Identify which cell holds the provided text, then report its (X, Y) central coordinate. 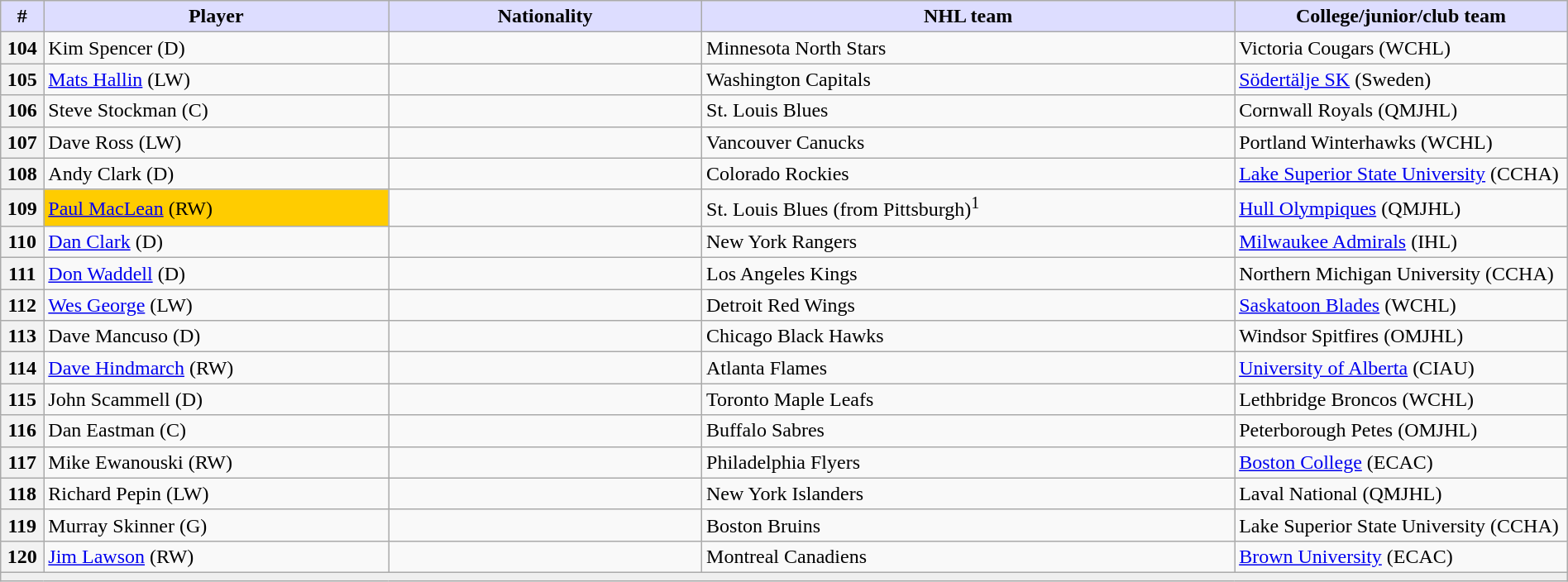
Dan Eastman (C) (217, 431)
Boston College (ECAC) (1401, 462)
Dave Ross (LW) (217, 142)
Peterborough Petes (OMJHL) (1401, 431)
Kim Spencer (D) (217, 48)
Richard Pepin (LW) (217, 494)
Don Waddell (D) (217, 274)
Northern Michigan University (CCHA) (1401, 274)
Dave Hindmarch (RW) (217, 368)
Los Angeles Kings (968, 274)
Vancouver Canucks (968, 142)
114 (22, 368)
118 (22, 494)
Jim Lawson (RW) (217, 556)
Brown University (ECAC) (1401, 556)
Murray Skinner (G) (217, 525)
Hull Olympiques (QMJHL) (1401, 208)
Detroit Red Wings (968, 305)
110 (22, 242)
Andy Clark (D) (217, 174)
113 (22, 336)
St. Louis Blues (968, 111)
Cornwall Royals (QMJHL) (1401, 111)
Toronto Maple Leafs (968, 399)
Södertälje SK (Sweden) (1401, 79)
Minnesota North Stars (968, 48)
119 (22, 525)
Player (217, 17)
Atlanta Flames (968, 368)
Mats Hallin (LW) (217, 79)
Wes George (LW) (217, 305)
115 (22, 399)
Laval National (QMJHL) (1401, 494)
112 (22, 305)
111 (22, 274)
108 (22, 174)
# (22, 17)
John Scammell (D) (217, 399)
Boston Bruins (968, 525)
New York Islanders (968, 494)
120 (22, 556)
Steve Stockman (C) (217, 111)
116 (22, 431)
Windsor Spitfires (OMJHL) (1401, 336)
Saskatoon Blades (WCHL) (1401, 305)
New York Rangers (968, 242)
Philadelphia Flyers (968, 462)
University of Alberta (CIAU) (1401, 368)
NHL team (968, 17)
Lethbridge Broncos (WCHL) (1401, 399)
117 (22, 462)
Victoria Cougars (WCHL) (1401, 48)
Nationality (546, 17)
Paul MacLean (RW) (217, 208)
Milwaukee Admirals (IHL) (1401, 242)
St. Louis Blues (from Pittsburgh)1 (968, 208)
Chicago Black Hawks (968, 336)
Montreal Canadiens (968, 556)
Buffalo Sabres (968, 431)
College/junior/club team (1401, 17)
Portland Winterhawks (WCHL) (1401, 142)
109 (22, 208)
104 (22, 48)
106 (22, 111)
Colorado Rockies (968, 174)
107 (22, 142)
Washington Capitals (968, 79)
Mike Ewanouski (RW) (217, 462)
105 (22, 79)
Dan Clark (D) (217, 242)
Dave Mancuso (D) (217, 336)
